Extract the [x, y] coordinate from the center of the cell holding the provided text.  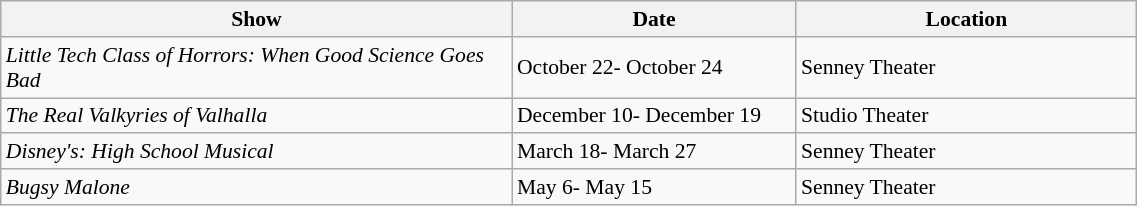
Location [966, 19]
Show [256, 19]
March 18- March 27 [654, 152]
Disney's: High School Musical [256, 152]
October 22- October 24 [654, 68]
The Real Valkyries of Valhalla [256, 116]
Little Tech Class of Horrors: When Good Science Goes Bad [256, 68]
Studio Theater [966, 116]
Bugsy Malone [256, 187]
December 10- December 19 [654, 116]
May 6- May 15 [654, 187]
Date [654, 19]
